For the text-containing cell, return its midpoint in [X, Y] coordinate format. 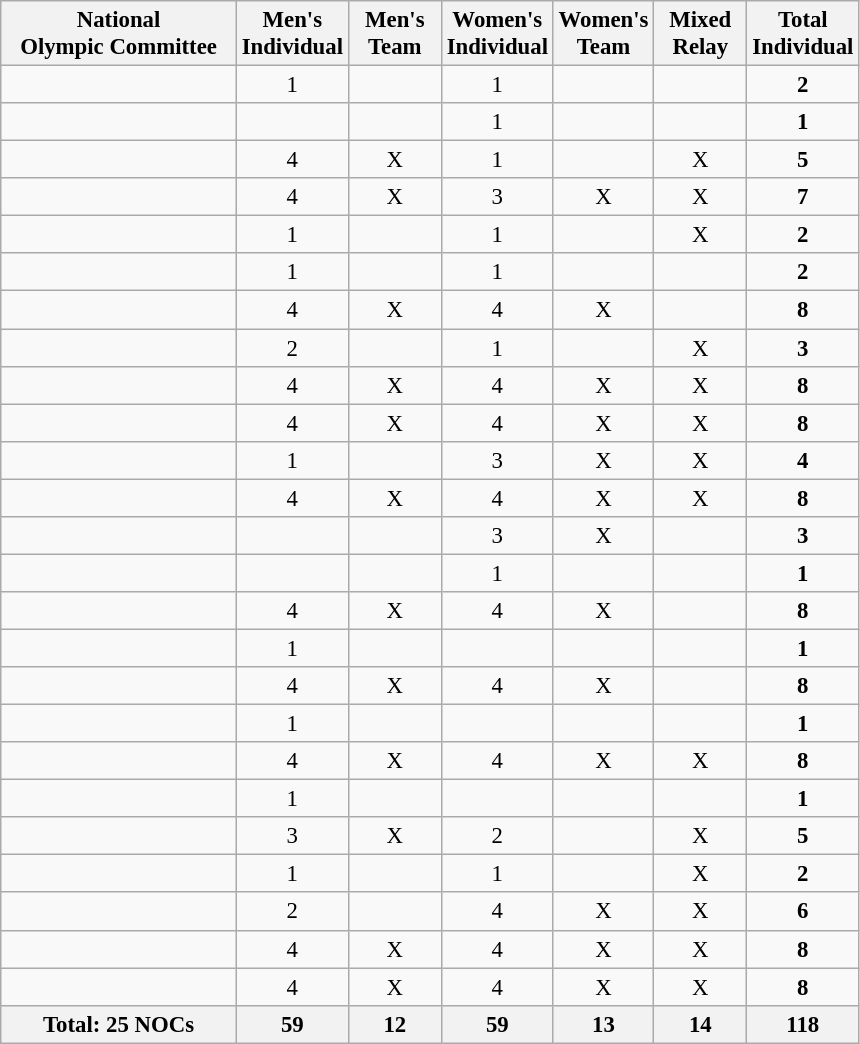
12 [394, 1024]
MixedRelay [700, 34]
6 [803, 912]
Men'sIndividual [292, 34]
Men'sTeam [394, 34]
Total: 25 NOCs [119, 1024]
Women'sIndividual [497, 34]
118 [803, 1024]
NationalOlympic Committee [119, 34]
14 [700, 1024]
13 [603, 1024]
TotalIndividual [803, 34]
7 [803, 197]
Women'sTeam [603, 34]
